Capture the cell that displays the provided text and extract its (x, y) central coordinate. 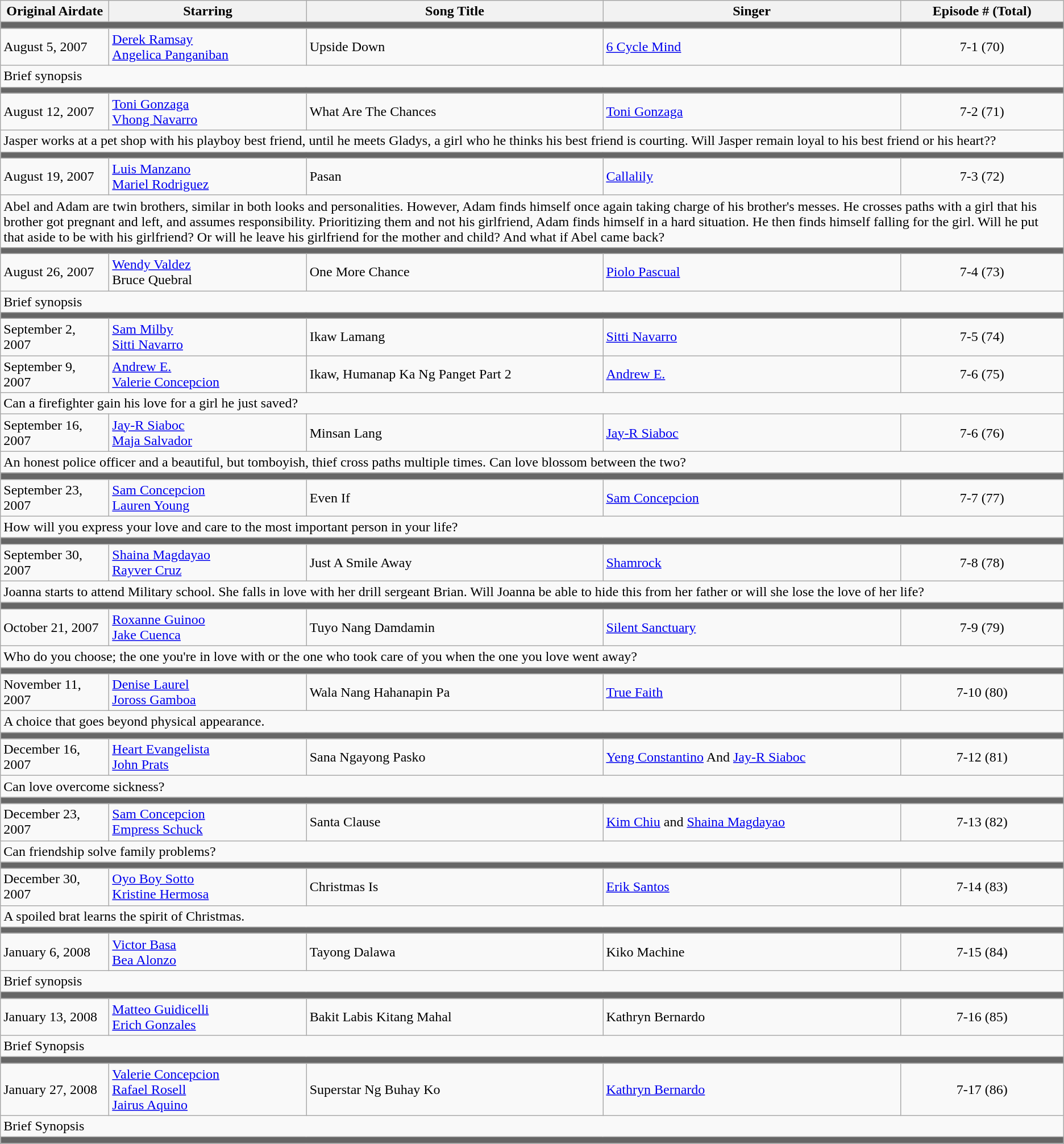
Even If (455, 498)
7-2 (71) (982, 111)
Kim Chiu and Shaina Magdayao (751, 822)
Yeng Constantino And Jay-R Siaboc (751, 757)
September 16, 2007 (55, 433)
Song Title (455, 11)
7-13 (82) (982, 822)
Silent Sanctuary (751, 627)
7-6 (76) (982, 433)
Christmas Is (455, 887)
6 Cycle Mind (751, 47)
7-7 (77) (982, 498)
Upside Down (455, 47)
Just A Smile Away (455, 563)
October 21, 2007 (55, 627)
September 2, 2007 (55, 338)
Original Airdate (55, 11)
Matteo GuidicelliErich Gonzales (208, 1016)
7-17 (86) (982, 1089)
Wala Nang Hahanapin Pa (455, 692)
Sitti Navarro (751, 338)
Andrew E. (751, 374)
Starring (208, 11)
How will you express your love and care to the most important person in your life? (532, 527)
Piolo Pascual (751, 272)
August 5, 2007 (55, 47)
Callalily (751, 176)
Valerie ConcepcionRafael RosellJairus Aquino (208, 1089)
November 11, 2007 (55, 692)
Sana Ngayong Pasko (455, 757)
Ikaw, Humanap Ka Ng Panget Part 2 (455, 374)
Toni Gonzaga Vhong Navarro (208, 111)
A choice that goes beyond physical appearance. (532, 722)
December 16, 2007 (55, 757)
What Are The Chances (455, 111)
August 19, 2007 (55, 176)
December 23, 2007 (55, 822)
7-16 (85) (982, 1016)
December 30, 2007 (55, 887)
September 30, 2007 (55, 563)
Erik Santos (751, 887)
Oyo Boy SottoKristine Hermosa (208, 887)
Episode # (Total) (982, 11)
Jay-R Siaboc (751, 433)
Roxanne GuinooJake Cuenca (208, 627)
August 12, 2007 (55, 111)
Santa Clause (455, 822)
Pasan (455, 176)
Heart EvangelistaJohn Prats (208, 757)
Luis ManzanoMariel Rodriguez (208, 176)
7-4 (73) (982, 272)
January 13, 2008 (55, 1016)
Sam ConcepcionEmpress Schuck (208, 822)
7-14 (83) (982, 887)
7-8 (78) (982, 563)
True Faith (751, 692)
Sam MilbySitti Navarro (208, 338)
Sam Concepcion (751, 498)
September 23, 2007 (55, 498)
Who do you choose; the one you're in love with or the one who took care of you when the one you love went away? (532, 656)
An honest police officer and a beautiful, but tomboyish, thief cross paths multiple times. Can love blossom between the two? (532, 462)
Shaina MagdayaoRayver Cruz (208, 563)
January 6, 2008 (55, 951)
Andrew E.Valerie Concepcion (208, 374)
Can friendship solve family problems? (532, 851)
7-6 (75) (982, 374)
Victor BasaBea Alonzo (208, 951)
Shamrock (751, 563)
7-9 (79) (982, 627)
Derek RamsayAngelica Panganiban (208, 47)
Bakit Labis Kitang Mahal (455, 1016)
Minsan Lang (455, 433)
7-3 (72) (982, 176)
Singer (751, 11)
Superstar Ng Buhay Ko (455, 1089)
7-1 (70) (982, 47)
Kiko Machine (751, 951)
A spoiled brat learns the spirit of Christmas. (532, 916)
Denise LaurelJoross Gamboa (208, 692)
One More Chance (455, 272)
Tuyo Nang Damdamin (455, 627)
Ikaw Lamang (455, 338)
7-12 (81) (982, 757)
January 27, 2008 (55, 1089)
Sam ConcepcionLauren Young (208, 498)
7-10 (80) (982, 692)
7-15 (84) (982, 951)
Tayong Dalawa (455, 951)
Jay-R SiabocMaja Salvador (208, 433)
Toni Gonzaga (751, 111)
Can love overcome sickness? (532, 787)
7-5 (74) (982, 338)
Wendy ValdezBruce Quebral (208, 272)
August 26, 2007 (55, 272)
Can a firefighter gain his love for a girl he just saved? (532, 403)
September 9, 2007 (55, 374)
